Determine the (X, Y) coordinate at the center of the cell enclosing the given text.  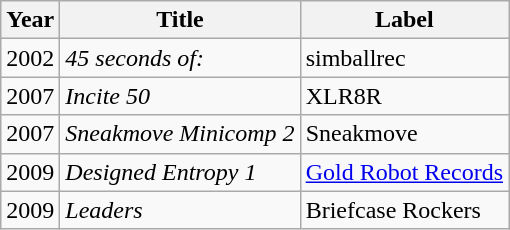
XLR8R (404, 96)
Label (404, 20)
45 seconds of: (180, 58)
Leaders (180, 210)
Title (180, 20)
Gold Robot Records (404, 172)
Briefcase Rockers (404, 210)
Designed Entropy 1 (180, 172)
2002 (30, 58)
simballrec (404, 58)
Year (30, 20)
Sneakmove Minicomp 2 (180, 134)
Sneakmove (404, 134)
Incite 50 (180, 96)
